Provide the [X, Y] coordinate of the cell's center where the given text is located.  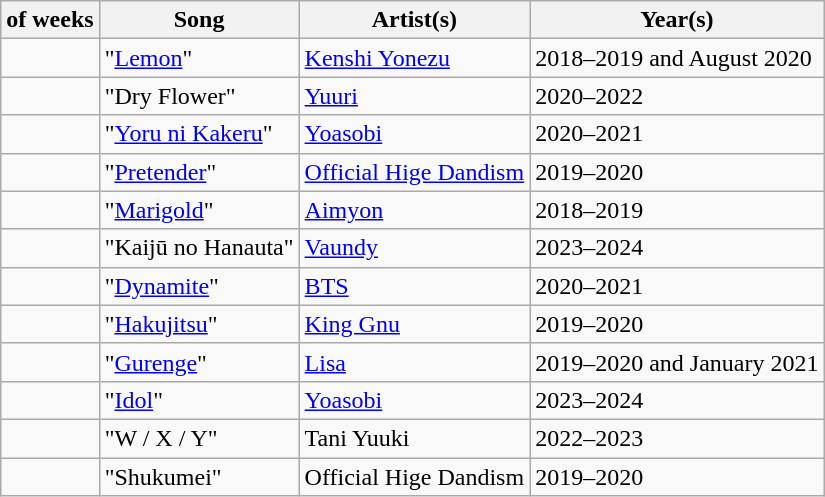
"Gurenge" [199, 362]
"Lemon" [199, 58]
BTS [414, 286]
Year(s) [677, 20]
"Dry Flower" [199, 96]
2022–2023 [677, 438]
"Idol" [199, 400]
"Yoru ni Kakeru" [199, 134]
2020–2022 [677, 96]
Tani Yuuki [414, 438]
"Dynamite" [199, 286]
"Hakujitsu" [199, 324]
Song [199, 20]
2018–2019 [677, 210]
Vaundy [414, 248]
Yuuri [414, 96]
Aimyon [414, 210]
"Kaijū no Hanauta" [199, 248]
"Pretender" [199, 172]
Lisa [414, 362]
2019–2020 and January 2021 [677, 362]
Artist(s) [414, 20]
2018–2019 and August 2020 [677, 58]
King Gnu [414, 324]
"Marigold" [199, 210]
of weeks [50, 20]
"W / X / Y" [199, 438]
Kenshi Yonezu [414, 58]
"Shukumei" [199, 477]
